Scan for the cell matching the given text and deliver its [X, Y] coordinate at center. 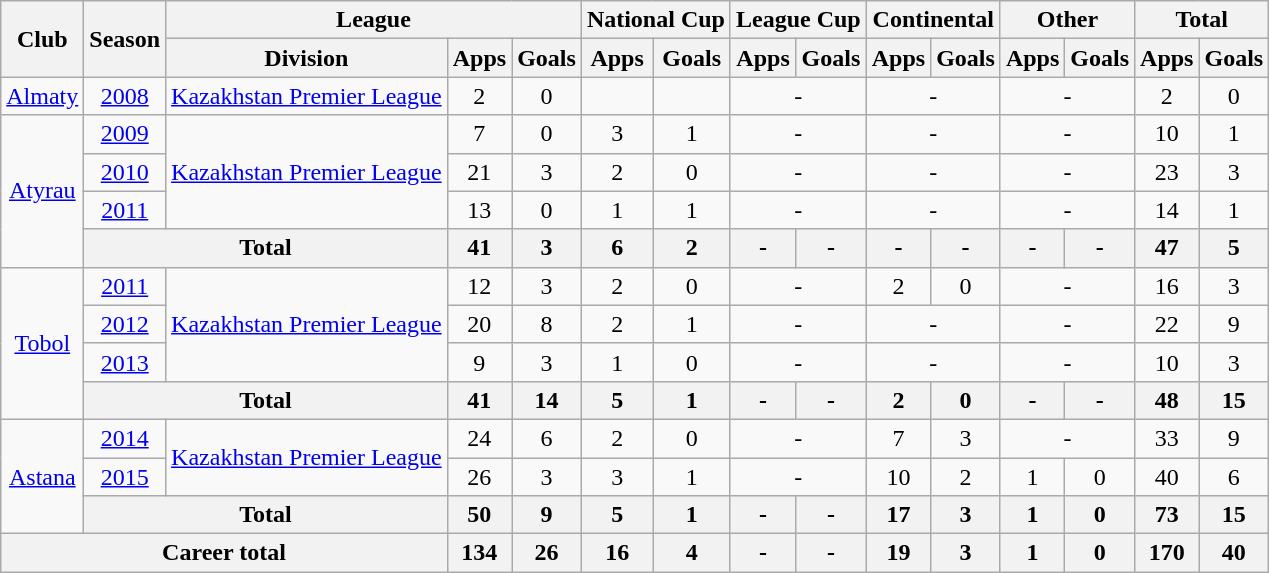
Almaty [42, 96]
2014 [125, 438]
20 [479, 324]
4 [692, 553]
Atyrau [42, 191]
8 [547, 324]
Other [1067, 20]
National Cup [656, 20]
League Cup [798, 20]
47 [1167, 248]
17 [898, 515]
13 [479, 210]
73 [1167, 515]
170 [1167, 553]
Division [307, 58]
21 [479, 172]
2012 [125, 324]
24 [479, 438]
2015 [125, 477]
12 [479, 286]
48 [1167, 400]
2010 [125, 172]
2009 [125, 134]
134 [479, 553]
19 [898, 553]
2008 [125, 96]
Club [42, 39]
Season [125, 39]
23 [1167, 172]
Astana [42, 476]
50 [479, 515]
33 [1167, 438]
22 [1167, 324]
Continental [933, 20]
Tobol [42, 343]
2013 [125, 362]
Career total [224, 553]
League [374, 20]
